For the text-containing cell, return its midpoint in [x, y] coordinate format. 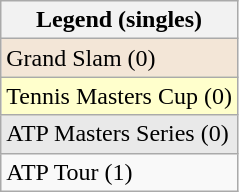
ATP Masters Series (0) [120, 134]
ATP Tour (1) [120, 172]
Legend (singles) [120, 20]
Tennis Masters Cup (0) [120, 96]
Grand Slam (0) [120, 58]
